Return the [X, Y] coordinate for the center point of the cell that contains the specified text.  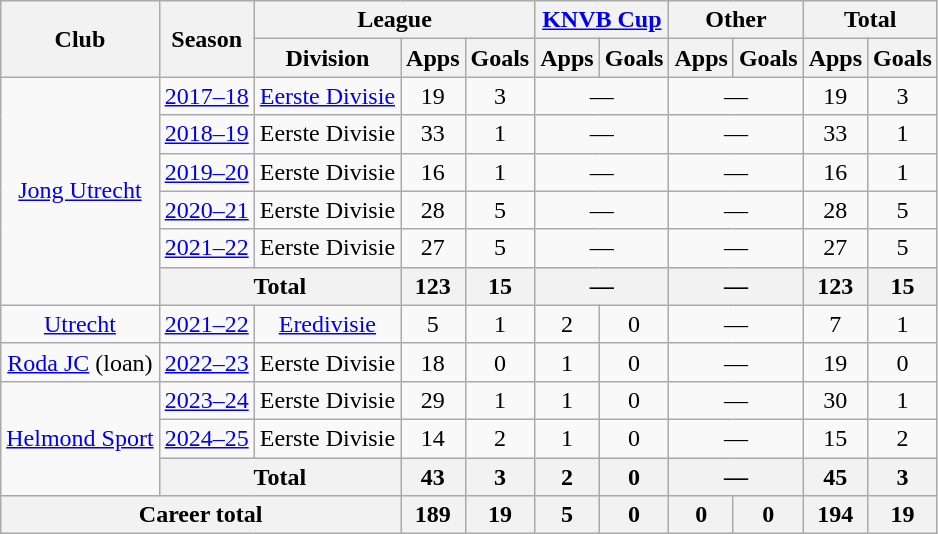
2020–21 [206, 210]
League [394, 20]
Helmond Sport [80, 438]
2022–23 [206, 362]
2023–24 [206, 400]
2019–20 [206, 172]
43 [433, 477]
Club [80, 39]
Division [327, 58]
Season [206, 39]
189 [433, 515]
Utrecht [80, 324]
Career total [201, 515]
2024–25 [206, 438]
Eredivisie [327, 324]
18 [433, 362]
45 [835, 477]
14 [433, 438]
Roda JC (loan) [80, 362]
KNVB Cup [602, 20]
Other [736, 20]
7 [835, 324]
2017–18 [206, 96]
30 [835, 400]
Jong Utrecht [80, 191]
194 [835, 515]
29 [433, 400]
2018–19 [206, 134]
